Scan for the cell matching the given text and deliver its [X, Y] coordinate at center. 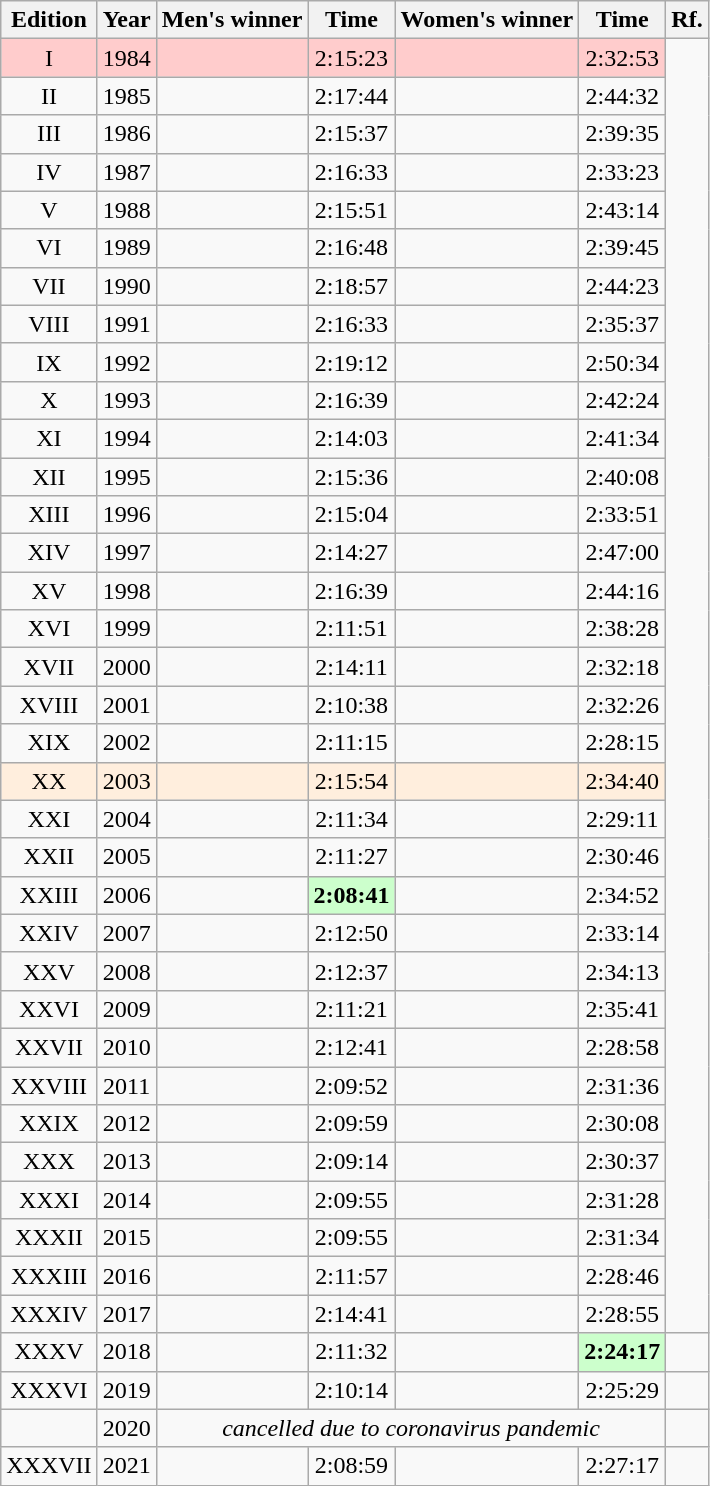
1988 [126, 210]
2:14:03 [352, 438]
2:25:29 [622, 1390]
XXII [49, 857]
2:11:32 [352, 1352]
XXXIII [49, 1276]
XI [49, 438]
2:30:46 [622, 857]
2003 [126, 781]
XXV [49, 971]
2021 [126, 1466]
2:39:35 [622, 134]
Women's winner [487, 20]
1993 [126, 400]
2:33:51 [622, 515]
2:33:23 [622, 172]
2:17:44 [352, 96]
VII [49, 286]
2:11:21 [352, 1009]
XXX [49, 1162]
2:09:52 [352, 1085]
XXI [49, 819]
2:10:14 [352, 1390]
2:47:00 [622, 553]
2:35:37 [622, 324]
2005 [126, 857]
2:34:40 [622, 781]
2:10:38 [352, 705]
2:38:28 [622, 629]
2:18:57 [352, 286]
2:11:34 [352, 819]
2002 [126, 743]
2:11:51 [352, 629]
2:44:16 [622, 591]
2:28:15 [622, 743]
2:11:15 [352, 743]
XXXIV [49, 1314]
1997 [126, 553]
XIX [49, 743]
IV [49, 172]
2017 [126, 1314]
XII [49, 477]
2:15:37 [352, 134]
XXXII [49, 1238]
2:39:45 [622, 248]
2:14:41 [352, 1314]
2:19:12 [352, 362]
2:15:04 [352, 515]
2009 [126, 1009]
2007 [126, 933]
1998 [126, 591]
2000 [126, 667]
XIII [49, 515]
XIV [49, 553]
2:29:11 [622, 819]
2:40:08 [622, 477]
2:31:28 [622, 1200]
2:30:37 [622, 1162]
2:15:51 [352, 210]
2:15:54 [352, 781]
2:14:11 [352, 667]
1986 [126, 134]
1995 [126, 477]
Year [126, 20]
2:33:14 [622, 933]
XXIV [49, 933]
2:41:34 [622, 438]
2:14:27 [352, 553]
1999 [126, 629]
2:35:41 [622, 1009]
2:50:34 [622, 362]
2:12:37 [352, 971]
XXVIII [49, 1085]
XX [49, 781]
V [49, 210]
2:16:48 [352, 248]
2014 [126, 1200]
1994 [126, 438]
X [49, 400]
2:12:50 [352, 933]
2008 [126, 971]
VI [49, 248]
XXIII [49, 895]
Rf. [687, 20]
2010 [126, 1047]
2:31:34 [622, 1238]
XVII [49, 667]
1996 [126, 515]
XVIII [49, 705]
2019 [126, 1390]
XV [49, 591]
XXXV [49, 1352]
2:43:14 [622, 210]
2:28:58 [622, 1047]
2018 [126, 1352]
1985 [126, 96]
2:09:59 [352, 1124]
2020 [126, 1428]
2:24:17 [622, 1352]
XXVII [49, 1047]
2:28:46 [622, 1276]
2006 [126, 895]
cancelled due to coronavirus pandemic [411, 1428]
2015 [126, 1238]
2:27:17 [622, 1466]
2:28:55 [622, 1314]
2:32:53 [622, 58]
2016 [126, 1276]
XXIX [49, 1124]
II [49, 96]
1991 [126, 324]
III [49, 134]
XXXVI [49, 1390]
2:11:57 [352, 1276]
2012 [126, 1124]
XXVI [49, 1009]
2:11:27 [352, 857]
2:44:23 [622, 286]
Edition [49, 20]
2:09:14 [352, 1162]
VIII [49, 324]
2001 [126, 705]
2:44:32 [622, 96]
2:42:24 [622, 400]
2004 [126, 819]
1992 [126, 362]
2:30:08 [622, 1124]
XVI [49, 629]
1984 [126, 58]
2:08:41 [352, 895]
XXXVII [49, 1466]
IX [49, 362]
2011 [126, 1085]
2:31:36 [622, 1085]
2:32:26 [622, 705]
2:34:13 [622, 971]
Men's winner [232, 20]
1990 [126, 286]
1989 [126, 248]
2:12:41 [352, 1047]
1987 [126, 172]
XXXI [49, 1200]
2013 [126, 1162]
2:15:36 [352, 477]
2:32:18 [622, 667]
I [49, 58]
2:34:52 [622, 895]
2:08:59 [352, 1466]
2:15:23 [352, 58]
